Extract the [x, y] coordinate from the center of the cell holding the provided text.  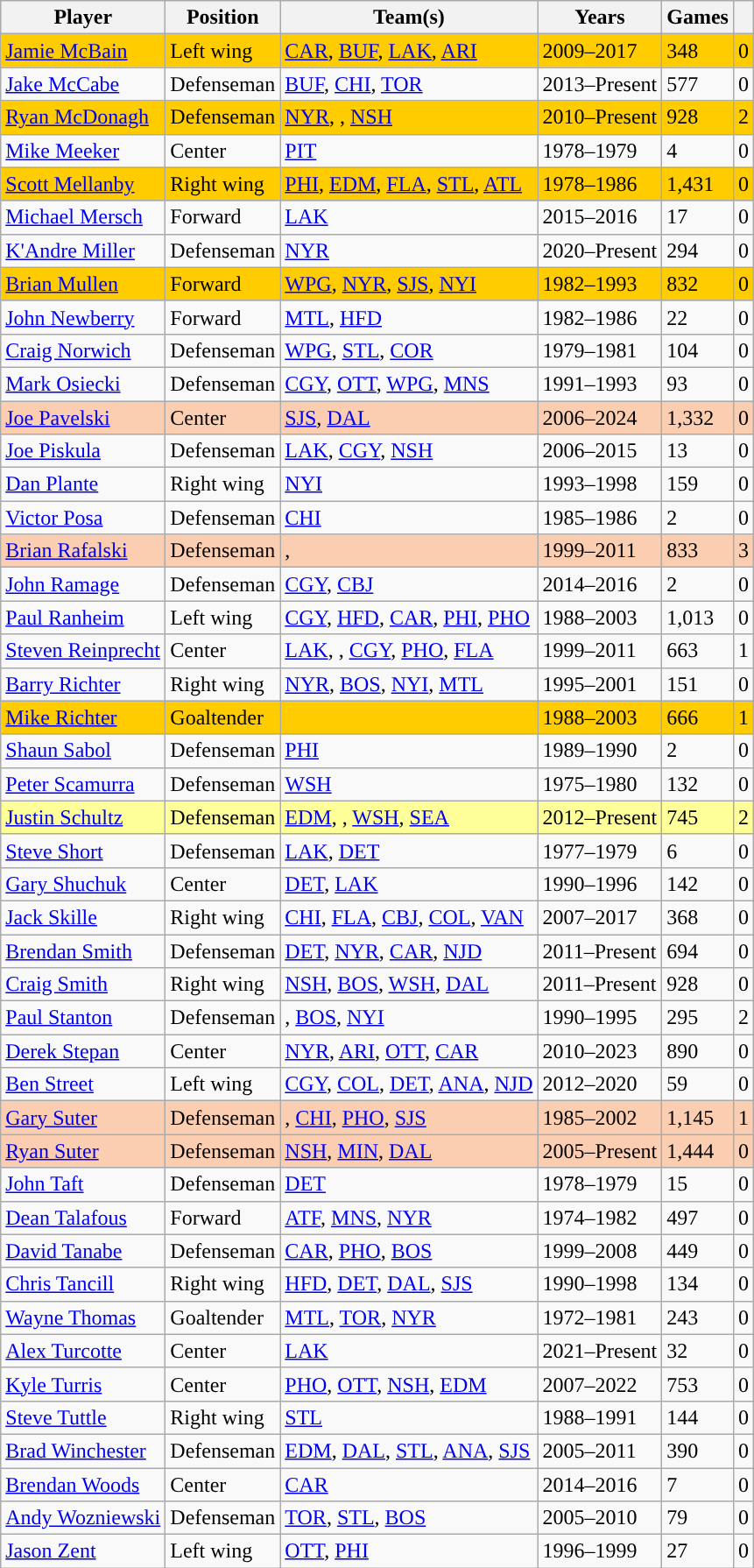
Steve Tuttle [83, 1417]
Michael Mersch [83, 217]
Team(s) [409, 18]
Mike Richter [83, 717]
Steve Short [83, 851]
Brian Rafalski [83, 551]
753 [698, 1384]
Games [698, 18]
1985–2002 [600, 1118]
2010–Present [600, 117]
2005–2011 [600, 1451]
DET, LAK [409, 884]
Position [222, 18]
PHI [409, 751]
Peter Scamurra [83, 784]
104 [698, 350]
Steven Reinprecht [83, 651]
1995–2001 [600, 684]
, BOS, NYI [409, 1018]
1993–1998 [600, 484]
OTT, PHI [409, 1551]
CGY, CBJ [409, 584]
CHI, FLA, CBJ, COL, VAN [409, 917]
1,431 [698, 184]
1,145 [698, 1118]
3 [743, 551]
CAR [409, 1485]
17 [698, 217]
Justin Schultz [83, 817]
Ryan Suter [83, 1151]
MTL, HFD [409, 317]
Years [600, 18]
Kyle Turris [83, 1384]
2012–Present [600, 817]
Craig Smith [83, 985]
Jake McCabe [83, 84]
Ben Street [83, 1084]
27 [698, 1551]
1985–1986 [600, 518]
6 [698, 851]
132 [698, 784]
DET [409, 1184]
833 [698, 551]
, CHI, PHO, SJS [409, 1118]
NYR [409, 251]
Derek Stepan [83, 1051]
2015–2016 [600, 217]
1990–1998 [600, 1284]
832 [698, 284]
22 [698, 317]
CGY, OTT, WPG, MNS [409, 384]
John Newberry [83, 317]
BUF, CHI, TOR [409, 84]
2013–Present [600, 84]
1974–1982 [600, 1218]
1972–1981 [600, 1317]
1977–1979 [600, 851]
890 [698, 1051]
2007–2017 [600, 917]
Gary Shuchuk [83, 884]
151 [698, 684]
2005–2010 [600, 1518]
Gary Suter [83, 1118]
Jack Skille [83, 917]
1989–1990 [600, 751]
ATF, MNS, NYR [409, 1218]
7 [698, 1485]
13 [698, 451]
4 [698, 151]
1982–1993 [600, 284]
David Tanabe [83, 1251]
577 [698, 84]
PHO, OTT, NSH, EDM [409, 1384]
159 [698, 484]
295 [698, 1018]
Jamie McBain [83, 51]
2021–Present [600, 1351]
32 [698, 1351]
Joe Piskula [83, 451]
243 [698, 1317]
CAR, PHO, BOS [409, 1251]
NYI [409, 484]
STL [409, 1417]
2010–2023 [600, 1051]
144 [698, 1417]
694 [698, 950]
John Taft [83, 1184]
1988–1991 [600, 1417]
1996–1999 [600, 1551]
CHI [409, 518]
LAK, CGY, NSH [409, 451]
CAR, BUF, LAK, ARI [409, 51]
2005–Present [600, 1151]
Wayne Thomas [83, 1317]
WPG, STL, COR [409, 350]
1982–1986 [600, 317]
1975–1980 [600, 784]
Brendan Smith [83, 950]
NYR, ARI, OTT, CAR [409, 1051]
Craig Norwich [83, 350]
MTL, TOR, NYR [409, 1317]
NYR, BOS, NYI, MTL [409, 684]
Mark Osiecki [83, 384]
2007–2022 [600, 1384]
Jason Zent [83, 1551]
1,444 [698, 1151]
2006–2024 [600, 418]
Player [83, 18]
SJS, DAL [409, 418]
PIT [409, 151]
1991–1993 [600, 384]
CGY, COL, DET, ANA, NJD [409, 1084]
1,332 [698, 418]
368 [698, 917]
1978–1986 [600, 184]
134 [698, 1284]
2009–2017 [600, 51]
Joe Pavelski [83, 418]
59 [698, 1084]
Ryan McDonagh [83, 117]
WSH [409, 784]
John Ramage [83, 584]
Dan Plante [83, 484]
LAK, DET [409, 851]
EDM, , WSH, SEA [409, 817]
1990–1996 [600, 884]
79 [698, 1518]
Andy Wozniewski [83, 1518]
666 [698, 717]
NYR, , NSH [409, 117]
93 [698, 384]
Brendan Woods [83, 1485]
K'Andre Miller [83, 251]
745 [698, 817]
1999–2008 [600, 1251]
DET, NYR, CAR, NJD [409, 950]
Brad Winchester [83, 1451]
Alex Turcotte [83, 1351]
294 [698, 251]
NSH, BOS, WSH, DAL [409, 985]
HFD, DET, DAL, SJS [409, 1284]
2006–2015 [600, 451]
1990–1995 [600, 1018]
Brian Mullen [83, 284]
390 [698, 1451]
2012–2020 [600, 1084]
Chris Tancill [83, 1284]
Victor Posa [83, 518]
LAK, , CGY, PHO, FLA [409, 651]
Scott Mellanby [83, 184]
1,013 [698, 618]
2020–Present [600, 251]
449 [698, 1251]
Barry Richter [83, 684]
WPG, NYR, SJS, NYI [409, 284]
PHI, EDM, FLA, STL, ATL [409, 184]
EDM, DAL, STL, ANA, SJS [409, 1451]
663 [698, 651]
142 [698, 884]
Paul Ranheim [83, 618]
1979–1981 [600, 350]
348 [698, 51]
15 [698, 1184]
Paul Stanton [83, 1018]
TOR, STL, BOS [409, 1518]
NSH, MIN, DAL [409, 1151]
Dean Talafous [83, 1218]
CGY, HFD, CAR, PHI, PHO [409, 618]
Shaun Sabol [83, 751]
497 [698, 1218]
Mike Meeker [83, 151]
, [409, 551]
